Output the [x, y] coordinate of the center of the cell containing the given text.  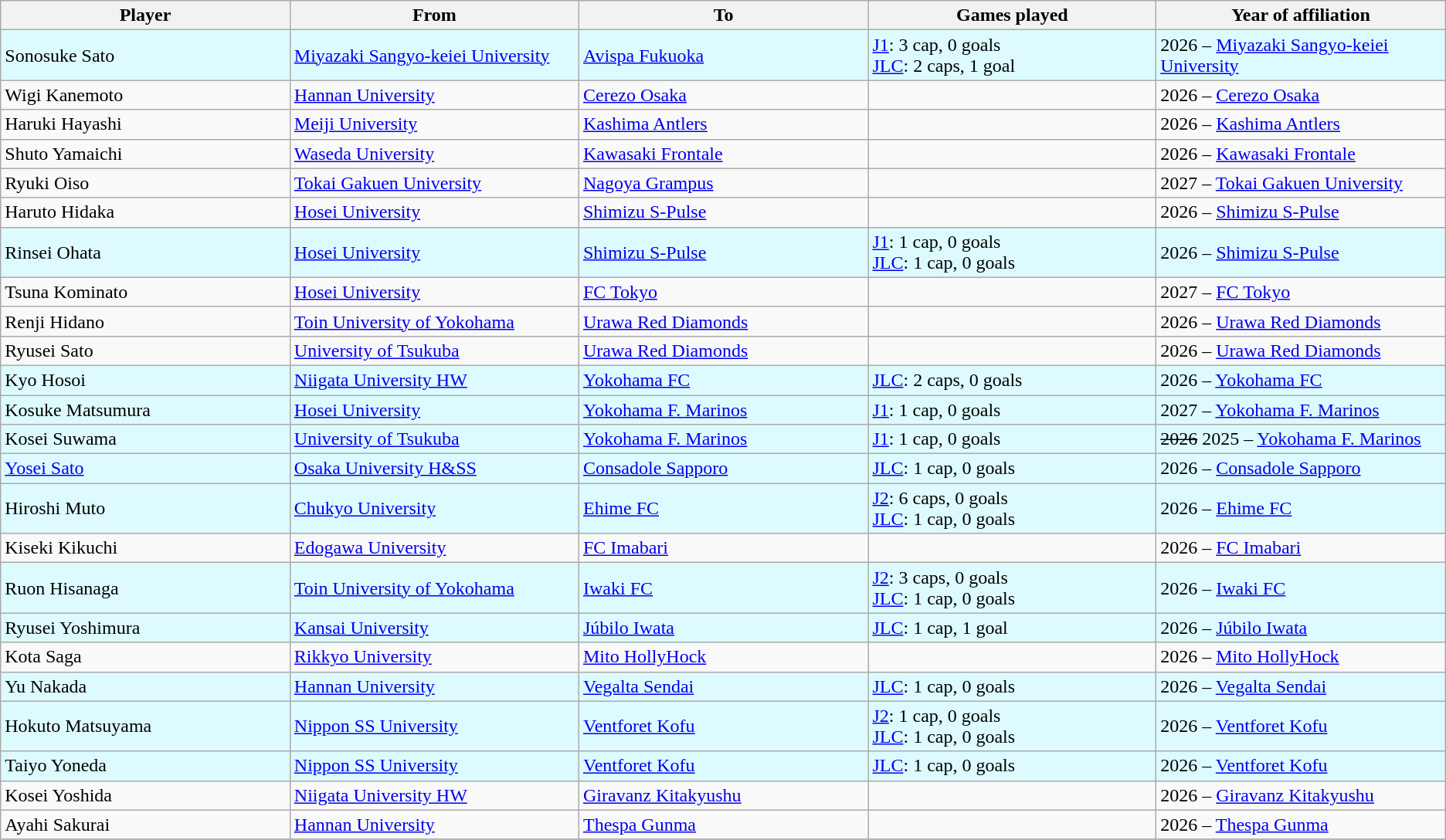
Player [145, 15]
2026 – Kashima Antlers [1301, 124]
2027 – FC Tokyo [1301, 292]
Sonosuke Sato [145, 56]
Ruon Hisanaga [145, 588]
Kiseki Kikuchi [145, 548]
Ryuki Oiso [145, 183]
To [723, 15]
Ryusei Sato [145, 351]
Tokai Gakuen University [434, 183]
Kosei Suwama [145, 439]
Taiyo Yoneda [145, 766]
Consadole Sapporo [723, 469]
Miyazaki Sangyo-keiei University [434, 56]
Renji Hidano [145, 321]
Júbilo Iwata [723, 628]
2026 – Kawasaki Frontale [1301, 154]
2026 – FC Imabari [1301, 548]
Rinsei Ohata [145, 252]
2026 – Ehime FC [1301, 508]
2026 – Júbilo Iwata [1301, 628]
FC Imabari [723, 548]
Ayahi Sakurai [145, 825]
Hiroshi Muto [145, 508]
Kawasaki Frontale [723, 154]
JLC: 2 caps, 0 goals [1012, 380]
2026 – Iwaki FC [1301, 588]
2026 – Giravanz Kitakyushu [1301, 795]
FC Tokyo [723, 292]
Iwaki FC [723, 588]
2026 – Consadole Sapporo [1301, 469]
Thespa Gunma [723, 825]
Cerezo Osaka [723, 95]
J2: 3 caps, 0 goalsJLC: 1 cap, 0 goals [1012, 588]
Avispa Fukuoka [723, 56]
Waseda University [434, 154]
J1: 3 cap, 0 goalsJLC: 2 caps, 1 goal [1012, 56]
Kyo Hosoi [145, 380]
Giravanz Kitakyushu [723, 795]
Nagoya Grampus [723, 183]
Kosuke Matsumura [145, 410]
Shuto Yamaichi [145, 154]
Chukyo University [434, 508]
J2: 6 caps, 0 goalsJLC: 1 cap, 0 goals [1012, 508]
Yu Nakada [145, 686]
Ehime FC [723, 508]
Kashima Antlers [723, 124]
JLC: 1 cap, 1 goal [1012, 628]
2026 – Thespa Gunma [1301, 825]
Wigi Kanemoto [145, 95]
Games played [1012, 15]
Kosei Yoshida [145, 795]
2026 – Mito HollyHock [1301, 657]
2026 – Vegalta Sendai [1301, 686]
J2: 1 cap, 0 goalsJLC: 1 cap, 0 goals [1012, 726]
Year of affiliation [1301, 15]
Yosei Sato [145, 469]
Rikkyo University [434, 657]
Haruto Hidaka [145, 212]
Vegalta Sendai [723, 686]
Kota Saga [145, 657]
2026 – Yokohama FC [1301, 380]
Kansai University [434, 628]
2026 2025 – Yokohama F. Marinos [1301, 439]
Hokuto Matsuyama [145, 726]
From [434, 15]
J1: 1 cap, 0 goals JLC: 1 cap, 0 goals [1012, 252]
Tsuna Kominato [145, 292]
Osaka University H&SS [434, 469]
Ryusei Yoshimura [145, 628]
Meiji University [434, 124]
2026 – Cerezo Osaka [1301, 95]
Mito HollyHock [723, 657]
2027 – Yokohama F. Marinos [1301, 410]
2027 – Tokai Gakuen University [1301, 183]
Haruki Hayashi [145, 124]
Edogawa University [434, 548]
Yokohama FC [723, 380]
2026 – Miyazaki Sangyo-keiei University [1301, 56]
